Determine the (X, Y) coordinate at the center of the cell enclosing the given text.  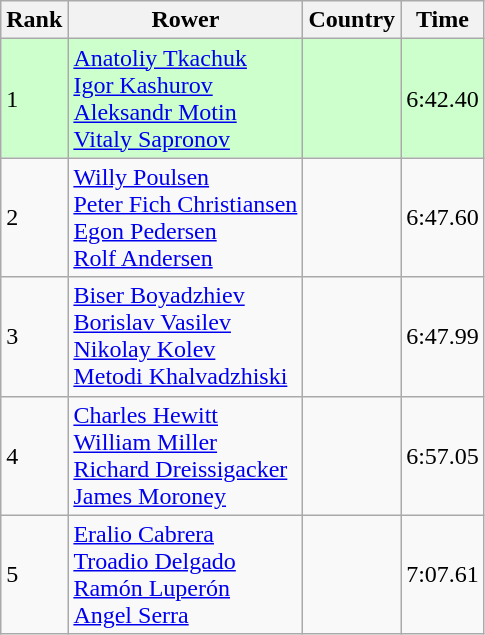
Rower (186, 20)
2 (34, 218)
5 (34, 574)
Willy PoulsenPeter Fich ChristiansenEgon PedersenRolf Andersen (186, 218)
6:47.99 (443, 336)
1 (34, 98)
6:42.40 (443, 98)
7:07.61 (443, 574)
6:47.60 (443, 218)
Country (352, 20)
Biser BoyadzhievBorislav VasilevNikolay KolevMetodi Khalvadzhiski (186, 336)
Rank (34, 20)
3 (34, 336)
Time (443, 20)
Charles HewittWilliam MillerRichard DreissigackerJames Moroney (186, 456)
Anatoliy TkachukIgor KashurovAleksandr MotinVitaly Sapronov (186, 98)
6:57.05 (443, 456)
4 (34, 456)
Eralio CabreraTroadio DelgadoRamón LuperónAngel Serra (186, 574)
